Locate the cell with the specified text and output its [x, y] center coordinate. 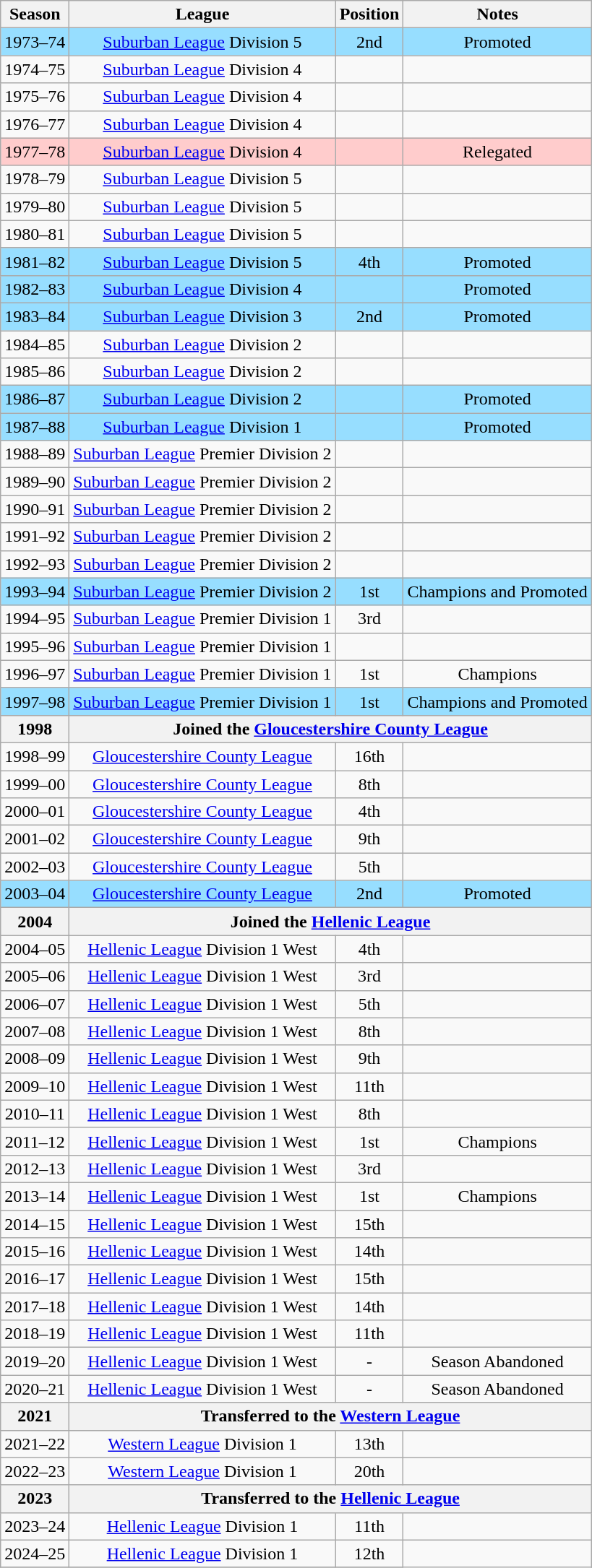
2011–12 [35, 1141]
1973–74 [35, 42]
Transferred to the Hellenic League [330, 1499]
1978–79 [35, 179]
2014–15 [35, 1224]
2020–21 [35, 1389]
Joined the Hellenic League [330, 922]
2023–24 [35, 1526]
1998 [35, 729]
2004 [35, 922]
16th [369, 756]
2021 [35, 1416]
1990–91 [35, 509]
2021–22 [35, 1444]
2001–02 [35, 839]
2005–06 [35, 976]
2016–17 [35, 1279]
1991–92 [35, 537]
1987–88 [35, 427]
2008–09 [35, 1059]
1981–82 [35, 261]
Suburban League Division 3 [202, 316]
2004–05 [35, 949]
1977–78 [35, 152]
2003–04 [35, 894]
1994–95 [35, 619]
Notes [497, 14]
Transferred to the Western League [330, 1416]
1992–93 [35, 564]
1976–77 [35, 124]
2024–25 [35, 1554]
1997–98 [35, 701]
1998–99 [35, 756]
2006–07 [35, 1004]
1974–75 [35, 69]
2018–19 [35, 1334]
Suburban League Division 1 [202, 427]
1975–76 [35, 97]
Relegated [497, 152]
1988–89 [35, 454]
1985–86 [35, 372]
2007–08 [35, 1031]
1993–94 [35, 592]
1983–84 [35, 316]
1979–80 [35, 207]
2015–16 [35, 1252]
2022–23 [35, 1471]
2017–18 [35, 1307]
2012–13 [35, 1169]
League [202, 14]
2013–14 [35, 1196]
12th [369, 1554]
1999–00 [35, 784]
13th [369, 1444]
1986–87 [35, 399]
1996–97 [35, 674]
2009–10 [35, 1086]
1982–83 [35, 289]
Season [35, 14]
2019–20 [35, 1361]
1989–90 [35, 482]
2002–03 [35, 867]
1995–96 [35, 646]
1984–85 [35, 345]
2010–11 [35, 1114]
2023 [35, 1499]
Joined the Gloucestershire County League [330, 729]
Position [369, 14]
2000–01 [35, 812]
20th [369, 1471]
1980–81 [35, 234]
